Identify which cell holds the provided text, then report its [x, y] central coordinate. 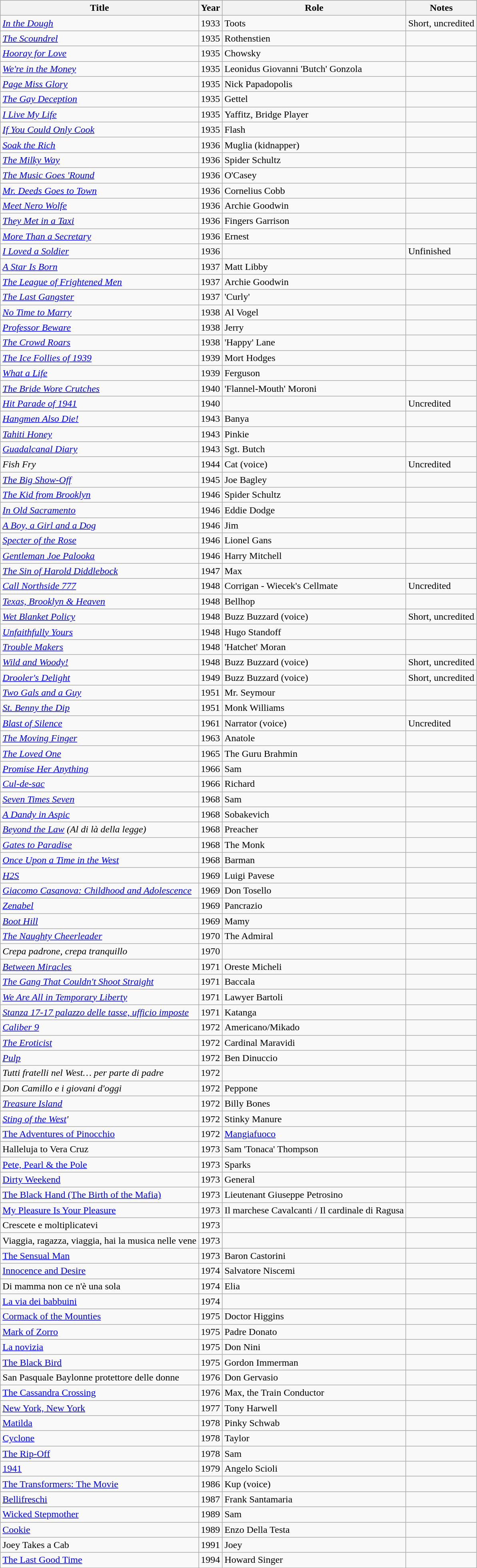
1994 [210, 1560]
Ferguson [314, 373]
The Kid from Brooklyn [100, 495]
The Monk [314, 845]
Sting of the West' [100, 1119]
Taylor [314, 1438]
Joey [314, 1545]
The Milky Way [100, 160]
The Moving Finger [100, 738]
Baron Castorini [314, 1256]
Rothenstien [314, 38]
Pinkie [314, 434]
Stinky Manure [314, 1119]
Pulp [100, 1058]
Cat (voice) [314, 465]
I Live My Life [100, 114]
The Music Goes 'Round [100, 175]
Nick Papadopolis [314, 84]
Page Miss Glory [100, 84]
O'Casey [314, 175]
Cardinal Maravidi [314, 1043]
Don Camillo e i giovani d'oggi [100, 1088]
Flash [314, 130]
The Scoundrel [100, 38]
1965 [210, 754]
1977 [210, 1408]
Role [314, 8]
Joey Takes a Cab [100, 1545]
Banya [314, 419]
The Last Gangster [100, 297]
Eddie Dodge [314, 510]
Don Gervasio [314, 1377]
In the Dough [100, 23]
Lieutenant Giuseppe Petrosino [314, 1195]
Zenabel [100, 906]
'Happy' Lane [314, 343]
Cul-de-sac [100, 784]
Hangmen Also Die! [100, 419]
Elia [314, 1286]
More Than a Secretary [100, 236]
Call Northside 777 [100, 586]
Sam 'Tonaca' Thompson [314, 1149]
'Curly' [314, 297]
No Time to Marry [100, 312]
Giacomo Casanova: Childhood and Adolescence [100, 890]
Mangiafuoco [314, 1134]
New York, New York [100, 1408]
Luigi Pavese [314, 875]
Yaffitz, Bridge Player [314, 114]
The Sin of Harold Diddlebock [100, 571]
Jerry [314, 327]
Richard [314, 784]
Howard Singer [314, 1560]
Frank Santamaria [314, 1499]
Peppone [314, 1088]
Lawyer Bartoli [314, 997]
Matilda [100, 1423]
'Hatchet' Moran [314, 647]
Doctor Higgins [314, 1317]
Padre Donato [314, 1332]
The Last Good Time [100, 1560]
Corrigan - Wiecek's Cellmate [314, 586]
Fish Fry [100, 465]
Pete, Pearl & the Pole [100, 1165]
Crepa padrone, crepa tranquillo [100, 952]
The Eroticist [100, 1043]
Salvatore Niscemi [314, 1271]
Preacher [314, 830]
We Are All in Temporary Liberty [100, 997]
What a Life [100, 373]
My Pleasure Is Your Pleasure [100, 1210]
Professor Beware [100, 327]
Meet Nero Wolfe [100, 206]
Lionel Gans [314, 541]
Between Miracles [100, 967]
Beyond the Law (Al di là della legge) [100, 830]
Wicked Stepmother [100, 1514]
Trouble Makers [100, 647]
La via dei babbuini [100, 1301]
Mr. Deeds Goes to Town [100, 191]
If You Could Only Cook [100, 130]
In Old Sacramento [100, 510]
Guadalcanal Diary [100, 449]
Al Vogel [314, 312]
The Big Show-Off [100, 480]
Texas, Brooklyn & Heaven [100, 601]
Cormack of the Mounties [100, 1317]
'Flannel-Mouth' Moroni [314, 388]
The Rip-Off [100, 1454]
1941 [100, 1469]
H2S [100, 875]
Oreste Micheli [314, 967]
Angelo Scioli [314, 1469]
A Boy, a Girl and a Dog [100, 525]
Mark of Zorro [100, 1332]
Soak the Rich [100, 145]
Tutti fratelli nel West… per parte di padre [100, 1073]
Leonidus Giovanni 'Butch' Gonzola [314, 69]
Hugo Standoff [314, 632]
Chowsky [314, 54]
Title [100, 8]
1986 [210, 1484]
Tahiti Honey [100, 434]
Harry Mitchell [314, 556]
Mort Hodges [314, 358]
Joe Bagley [314, 480]
The Black Bird [100, 1362]
1949 [210, 678]
Gates to Paradise [100, 845]
Innocence and Desire [100, 1271]
1945 [210, 480]
I Loved a Soldier [100, 251]
Wild and Woody! [100, 662]
The Transformers: The Movie [100, 1484]
Bellhop [314, 601]
Mamy [314, 921]
Don Tosello [314, 890]
Monk Williams [314, 708]
Wet Blanket Policy [100, 616]
Katanga [314, 1012]
Baccala [314, 982]
1961 [210, 723]
Sgt. Butch [314, 449]
1963 [210, 738]
Tony Harwell [314, 1408]
We're in the Money [100, 69]
They Met in a Taxi [100, 221]
Mr. Seymour [314, 693]
Blast of Silence [100, 723]
1947 [210, 571]
1991 [210, 1545]
Max [314, 571]
Kup (voice) [314, 1484]
Cyclone [100, 1438]
Unfinished [441, 251]
Promise Her Anything [100, 769]
Enzo Della Testa [314, 1530]
Stanza 17-17 palazzo delle tasse, ufficio imposte [100, 1012]
Notes [441, 8]
The Sensual Man [100, 1256]
The Admiral [314, 936]
Di mamma non ce n'è una sola [100, 1286]
Drooler's Delight [100, 678]
The Ice Follies of 1939 [100, 358]
The Gay Deception [100, 99]
Anatole [314, 738]
Hooray for Love [100, 54]
Viaggia, ragazza, viaggia, hai la musica nelle vene [100, 1241]
Sobakevich [314, 814]
Muglia (kidnapper) [314, 145]
La novizia [100, 1347]
Billy Bones [314, 1103]
1944 [210, 465]
Americano/Mikado [314, 1027]
Pinky Schwab [314, 1423]
Hit Parade of 1941 [100, 403]
General [314, 1180]
The League of Frightened Men [100, 282]
1979 [210, 1469]
The Loved One [100, 754]
Two Gals and a Guy [100, 693]
Treasure Island [100, 1103]
Ernest [314, 236]
Boot Hill [100, 921]
1987 [210, 1499]
Narrator (voice) [314, 723]
Toots [314, 23]
A Star Is Born [100, 267]
Fingers Garrison [314, 221]
Year [210, 8]
San Pasquale Baylonne protettore delle donne [100, 1377]
Ben Dinuccio [314, 1058]
The Crowd Roars [100, 343]
Sparks [314, 1165]
The Naughty Cheerleader [100, 936]
The Guru Brahmin [314, 754]
Seven Times Seven [100, 799]
Matt Libby [314, 267]
Bellifreschi [100, 1499]
Gordon Immerman [314, 1362]
Cookie [100, 1530]
The Cassandra Crossing [100, 1392]
St. Benny the Dip [100, 708]
Once Upon a Time in the West [100, 860]
Don Nini [314, 1347]
The Bride Wore Crutches [100, 388]
Cornelius Cobb [314, 191]
The Black Hand (The Birth of the Mafia) [100, 1195]
Barman [314, 860]
Unfaithfully Yours [100, 632]
A Dandy in Aspic [100, 814]
Max, the Train Conductor [314, 1392]
The Gang That Couldn't Shoot Straight [100, 982]
Pancrazio [314, 906]
Crescete e moltiplicatevi [100, 1225]
Jim [314, 525]
Il marchese Cavalcanti / Il cardinale di Ragusa [314, 1210]
Gentleman Joe Palooka [100, 556]
Halleluja to Vera Cruz [100, 1149]
Caliber 9 [100, 1027]
Specter of the Rose [100, 541]
Dirty Weekend [100, 1180]
The Adventures of Pinocchio [100, 1134]
1933 [210, 23]
Gettel [314, 99]
